Return [x, y] of the center of cell containing provided text 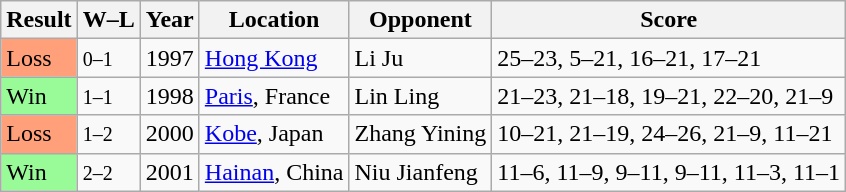
Niu Jianfeng [420, 172]
1–1 [108, 96]
1998 [170, 96]
2–2 [108, 172]
Hong Kong [274, 58]
10–21, 21–19, 24–26, 21–9, 11–21 [669, 134]
W–L [108, 20]
Lin Ling [420, 96]
21–23, 21–18, 19–21, 22–20, 21–9 [669, 96]
Location [274, 20]
Opponent [420, 20]
1997 [170, 58]
Paris, France [274, 96]
Result [39, 20]
Hainan, China [274, 172]
Li Ju [420, 58]
25–23, 5–21, 16–21, 17–21 [669, 58]
Zhang Yining [420, 134]
Kobe, Japan [274, 134]
0–1 [108, 58]
Score [669, 20]
Year [170, 20]
2001 [170, 172]
1–2 [108, 134]
2000 [170, 134]
11–6, 11–9, 9–11, 9–11, 11–3, 11–1 [669, 172]
